Return [X, Y] of the center of cell containing provided text 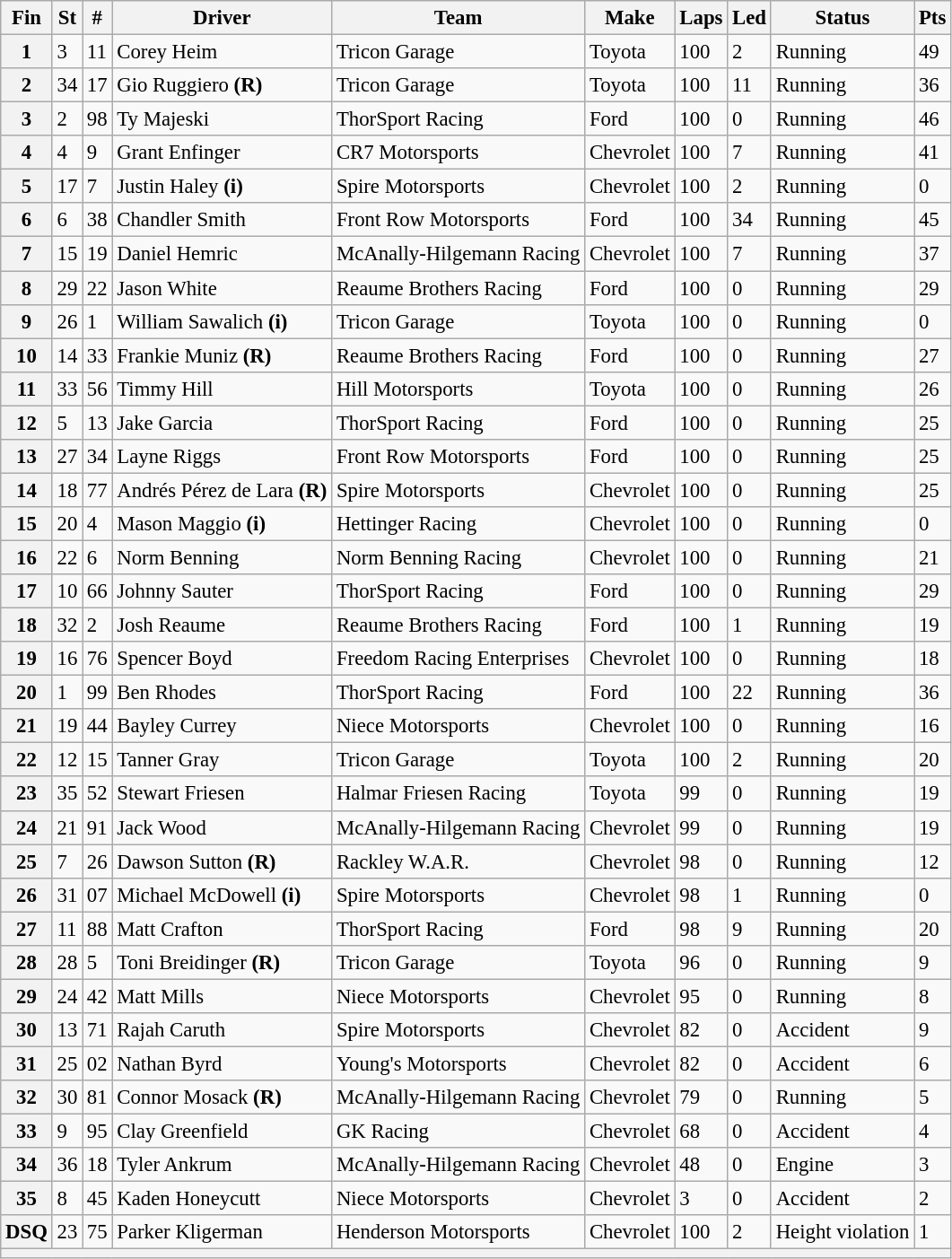
Mason Maggio (i) [223, 524]
56 [97, 389]
Andrés Pérez de Lara (R) [223, 490]
07 [97, 895]
91 [97, 827]
81 [97, 1097]
71 [97, 1030]
52 [97, 794]
Kaden Honeycutt [223, 1199]
Pts [933, 18]
41 [933, 153]
Driver [223, 18]
Rajah Caruth [223, 1030]
75 [97, 1232]
Grant Enfinger [223, 153]
37 [933, 254]
Dawson Sutton (R) [223, 861]
Chandler Smith [223, 220]
Bayley Currey [223, 726]
44 [97, 726]
Team [459, 18]
Daniel Hemric [223, 254]
Hill Motorsports [459, 389]
# [97, 18]
Jason White [223, 288]
Corey Heim [223, 52]
William Sawalich (i) [223, 321]
Jack Wood [223, 827]
Halmar Friesen Racing [459, 794]
Stewart Friesen [223, 794]
49 [933, 52]
Nathan Byrd [223, 1063]
Layne Riggs [223, 457]
Ty Majeski [223, 119]
Ben Rhodes [223, 693]
GK Racing [459, 1132]
46 [933, 119]
Hettinger Racing [459, 524]
79 [702, 1097]
Parker Kligerman [223, 1232]
02 [97, 1063]
CR7 Motorsports [459, 153]
Spencer Boyd [223, 659]
96 [702, 963]
38 [97, 220]
77 [97, 490]
Michael McDowell (i) [223, 895]
Height violation [842, 1232]
Tyler Ankrum [223, 1165]
42 [97, 996]
Timmy Hill [223, 389]
Status [842, 18]
76 [97, 659]
Freedom Racing Enterprises [459, 659]
Jake Garcia [223, 423]
DSQ [27, 1232]
88 [97, 929]
Clay Greenfield [223, 1132]
Justin Haley (i) [223, 187]
Led [750, 18]
66 [97, 591]
Tanner Gray [223, 760]
Engine [842, 1165]
Laps [702, 18]
Matt Crafton [223, 929]
Rackley W.A.R. [459, 861]
68 [702, 1132]
Young's Motorsports [459, 1063]
Henderson Motorsports [459, 1232]
Norm Benning Racing [459, 557]
Frankie Muniz (R) [223, 355]
Make [630, 18]
48 [702, 1165]
Johnny Sauter [223, 591]
Matt Mills [223, 996]
Norm Benning [223, 557]
Gio Ruggiero (R) [223, 85]
Toni Breidinger (R) [223, 963]
Josh Reaume [223, 625]
Connor Mosack (R) [223, 1097]
St [66, 18]
Fin [27, 18]
